Output the [X, Y] coordinate of the center of the cell containing the given text.  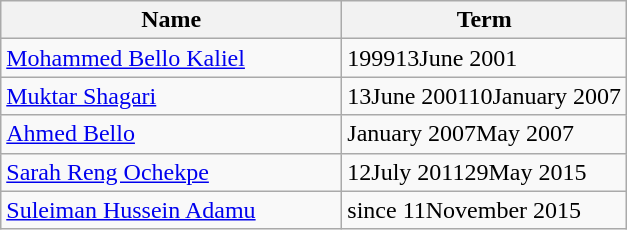
199913June 2001 [484, 58]
Muktar Shagari [172, 96]
Name [172, 20]
12July 201129May 2015 [484, 172]
13June 200110January 2007 [484, 96]
January 2007May 2007 [484, 134]
Sarah Reng Ochekpe [172, 172]
Term [484, 20]
Suleiman Hussein Adamu [172, 210]
Mohammed Bello Kaliel [172, 58]
since 11November 2015 [484, 210]
Ahmed Bello [172, 134]
